From the cell containing the given text, extract its center point as [x, y] coordinate. 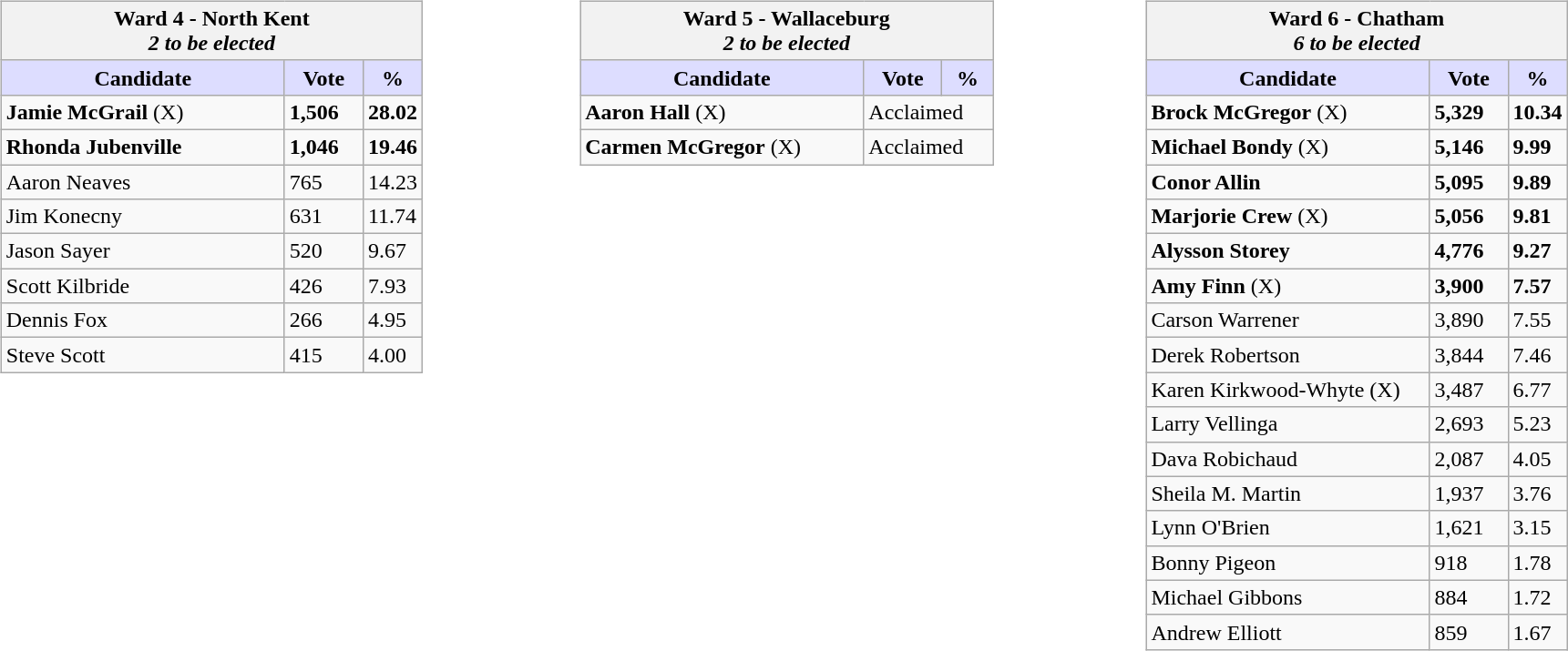
5,056 [1469, 217]
Aaron Neaves [142, 181]
266 [323, 320]
6.77 [1538, 390]
Ward 5 - Wallaceburg 2 to be elected [787, 31]
Rhonda Jubenville [142, 147]
19.46 [392, 147]
1.67 [1538, 632]
1,046 [323, 147]
Larry Vellinga [1288, 424]
2,087 [1469, 459]
5,095 [1469, 181]
4,776 [1469, 251]
10.34 [1538, 112]
9.67 [392, 251]
7.55 [1538, 320]
Steve Scott [142, 355]
3,844 [1469, 355]
1,506 [323, 112]
Jason Sayer [142, 251]
5,146 [1469, 147]
1,937 [1469, 493]
Alysson Storey [1288, 251]
Bonny Pigeon [1288, 563]
Karen Kirkwood-Whyte (X) [1288, 390]
1.78 [1538, 563]
1,621 [1469, 528]
426 [323, 286]
Jamie McGrail (X) [142, 112]
Conor Allin [1288, 181]
Andrew Elliott [1288, 632]
520 [323, 251]
Carmen McGregor (X) [722, 147]
884 [1469, 597]
415 [323, 355]
Aaron Hall (X) [722, 112]
11.74 [392, 217]
Brock McGregor (X) [1288, 112]
3,487 [1469, 390]
Amy Finn (X) [1288, 286]
3,890 [1469, 320]
9.81 [1538, 217]
Scott Kilbride [142, 286]
1.72 [1538, 597]
Lynn O'Brien [1288, 528]
918 [1469, 563]
4.05 [1538, 459]
Marjorie Crew (X) [1288, 217]
Sheila M. Martin [1288, 493]
765 [323, 181]
7.46 [1538, 355]
5,329 [1469, 112]
14.23 [392, 181]
2,693 [1469, 424]
631 [323, 217]
9.27 [1538, 251]
3.15 [1538, 528]
3.76 [1538, 493]
Ward 4 - North Kent 2 to be elected [211, 31]
4.95 [392, 320]
5.23 [1538, 424]
Derek Robertson [1288, 355]
9.89 [1538, 181]
Jim Konecny [142, 217]
9.99 [1538, 147]
Michael Bondy (X) [1288, 147]
7.93 [392, 286]
28.02 [392, 112]
Ward 6 - Chatham 6 to be elected [1357, 31]
4.00 [392, 355]
Michael Gibbons [1288, 597]
Dennis Fox [142, 320]
Carson Warrener [1288, 320]
859 [1469, 632]
3,900 [1469, 286]
Dava Robichaud [1288, 459]
7.57 [1538, 286]
